Detect which cell encompasses the target text, then output its (x, y) center coordinate. 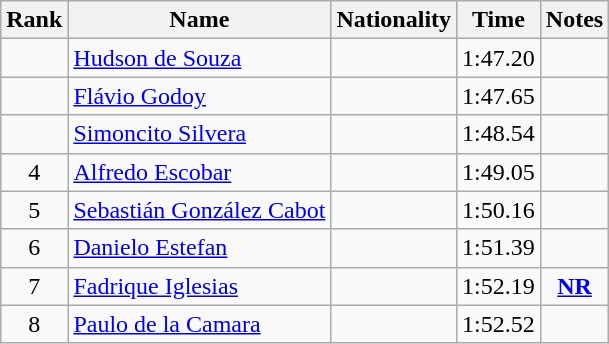
Time (499, 20)
1:47.20 (499, 58)
7 (34, 286)
Rank (34, 20)
1:49.05 (499, 172)
1:52.19 (499, 286)
Paulo de la Camara (200, 324)
1:51.39 (499, 248)
6 (34, 248)
Nationality (394, 20)
Notes (574, 20)
1:50.16 (499, 210)
8 (34, 324)
Alfredo Escobar (200, 172)
Danielo Estefan (200, 248)
Simoncito Silvera (200, 134)
1:47.65 (499, 96)
NR (574, 286)
4 (34, 172)
1:48.54 (499, 134)
Flávio Godoy (200, 96)
Name (200, 20)
5 (34, 210)
Sebastián González Cabot (200, 210)
Hudson de Souza (200, 58)
Fadrique Iglesias (200, 286)
1:52.52 (499, 324)
